Output the (x, y) coordinate of the center of the cell containing the given text.  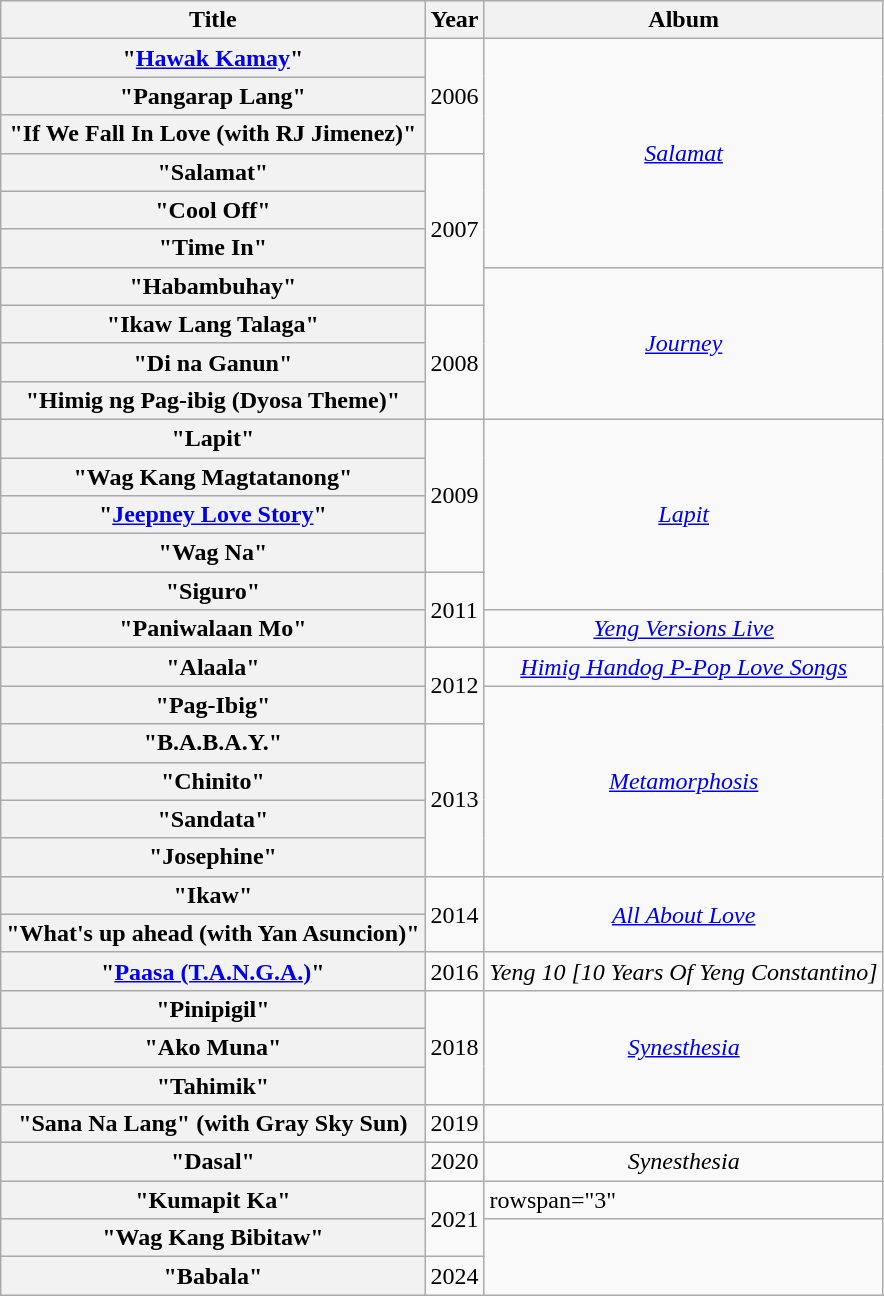
"Habambuhay" (213, 286)
2020 (454, 1162)
"Kumapit Ka" (213, 1200)
"Wag Kang Magtatanong" (213, 477)
2021 (454, 1219)
"Siguro" (213, 591)
"Jeepney Love Story" (213, 515)
"B.A.B.A.Y." (213, 743)
2009 (454, 495)
"Sana Na Lang" (with Gray Sky Sun) (213, 1124)
"Chinito" (213, 781)
2016 (454, 971)
"What's up ahead (with Yan Asuncion)" (213, 933)
"Pinipigil" (213, 1009)
"Pag-Ibig" (213, 705)
Metamorphosis (684, 781)
Lapit (684, 514)
"Paasa (T.A.N.G.A.)" (213, 971)
"Di na Ganun" (213, 362)
Salamat (684, 153)
Yeng Versions Live (684, 629)
rowspan="3" (684, 1200)
"Ako Muna" (213, 1047)
2007 (454, 229)
"Pangarap Lang" (213, 96)
"Alaala" (213, 667)
"Lapit" (213, 438)
"Cool Off" (213, 210)
Title (213, 20)
2024 (454, 1276)
2014 (454, 914)
"Babala" (213, 1276)
"Paniwalaan Mo" (213, 629)
Yeng 10 [10 Years Of Yeng Constantino] (684, 971)
Album (684, 20)
"Ikaw" (213, 895)
"Wag Na" (213, 553)
2006 (454, 96)
2012 (454, 686)
Year (454, 20)
Himig Handog P-Pop Love Songs (684, 667)
"Ikaw Lang Talaga" (213, 324)
"Salamat" (213, 172)
"Sandata" (213, 819)
"Wag Kang Bibitaw" (213, 1238)
"Hawak Kamay" (213, 58)
All About Love (684, 914)
2008 (454, 362)
2013 (454, 800)
Journey (684, 343)
"Josephine" (213, 857)
"Dasal" (213, 1162)
"Tahimik" (213, 1085)
"Time In" (213, 248)
"If We Fall In Love (with RJ Jimenez)" (213, 134)
2018 (454, 1047)
2011 (454, 610)
2019 (454, 1124)
"Himig ng Pag-ibig (Dyosa Theme)" (213, 400)
